Find where the given text appears and provide that cell's center as [x, y] coordinate. 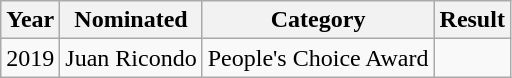
Nominated [131, 20]
People's Choice Award [318, 58]
Year [30, 20]
Category [318, 20]
2019 [30, 58]
Result [472, 20]
Juan Ricondo [131, 58]
